Scan for the cell matching the given text and deliver its [X, Y] coordinate at center. 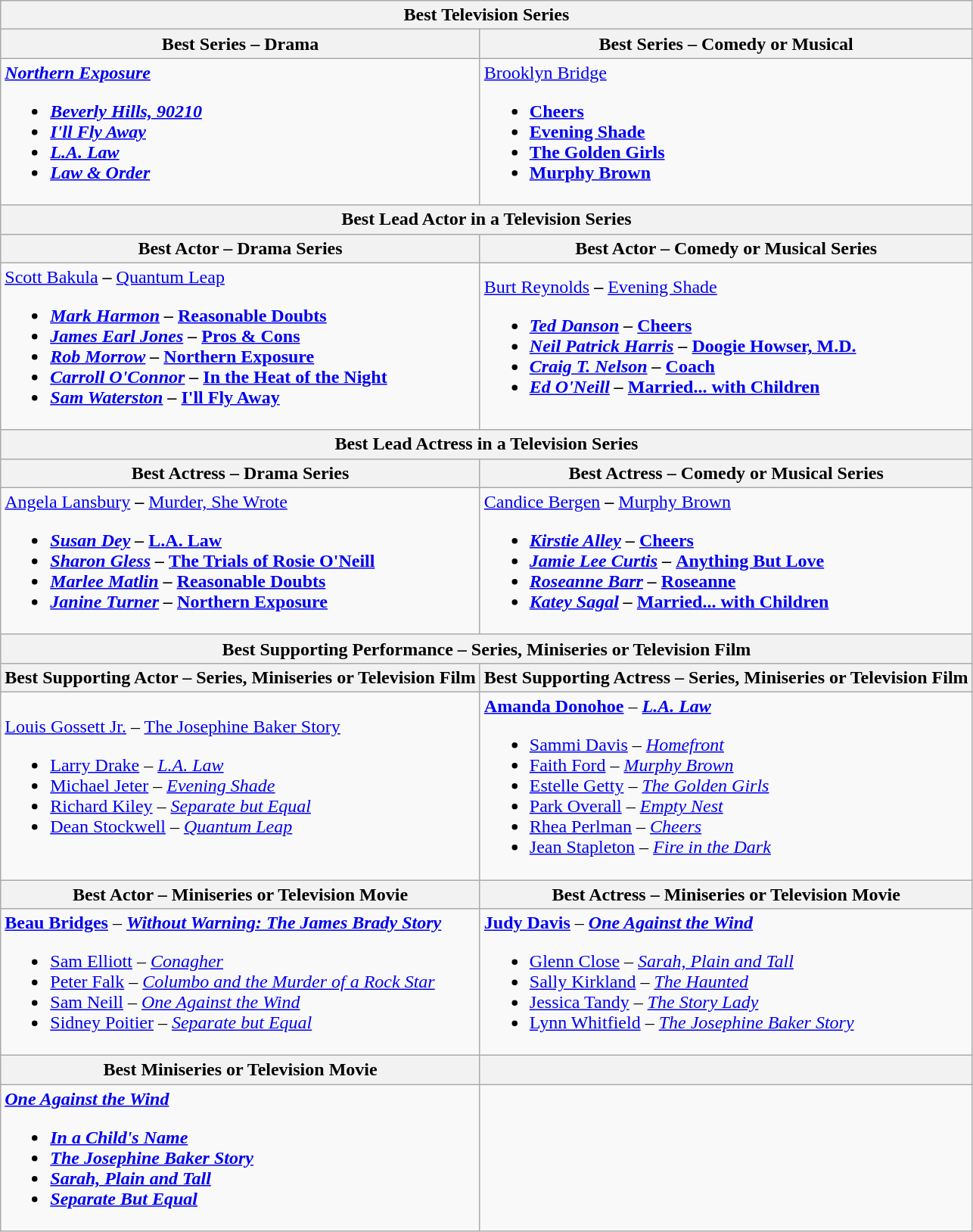
Best Supporting Actor – Series, Miniseries or Television Film [241, 677]
Best Actor – Drama Series [241, 248]
Best Actor – Comedy or Musical Series [726, 248]
Best Actress – Miniseries or Television Movie [726, 894]
Best Actress – Comedy or Musical Series [726, 473]
Best Supporting Actress – Series, Miniseries or Television Film [726, 677]
Candice Bergen – Murphy BrownKirstie Alley – CheersJamie Lee Curtis – Anything But LoveRoseanne Barr – RoseanneKatey Sagal – Married... with Children [726, 561]
Burt Reynolds – Evening ShadeTed Danson – CheersNeil Patrick Harris – Doogie Howser, M.D.Craig T. Nelson – CoachEd O'Neill – Married... with Children [726, 347]
Best Actress – Drama Series [241, 473]
Best Lead Actress in a Television Series [486, 444]
Best Miniseries or Television Movie [241, 1070]
Best Series – Comedy or Musical [726, 44]
Best Series – Drama [241, 44]
Brooklyn BridgeCheersEvening ShadeThe Golden GirlsMurphy Brown [726, 132]
Best Television Series [486, 15]
Best Lead Actor in a Television Series [486, 219]
Best Supporting Performance – Series, Miniseries or Television Film [486, 649]
Best Actor – Miniseries or Television Movie [241, 894]
One Against the WindIn a Child's NameThe Josephine Baker StorySarah, Plain and TallSeparate But Equal [241, 1158]
Northern ExposureBeverly Hills, 90210I'll Fly AwayL.A. LawLaw & Order [241, 132]
